From the cell containing the given text, extract its center point as (x, y) coordinate. 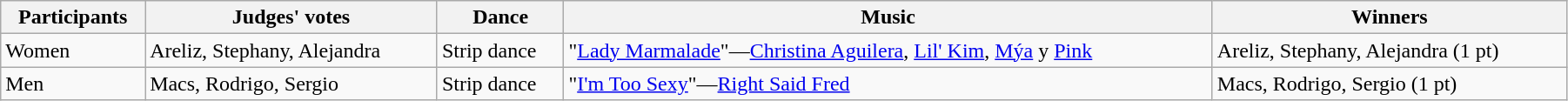
Winners (1389, 17)
Macs, Rodrigo, Sergio (291, 84)
Areliz, Stephany, Alejandra (291, 50)
Areliz, Stephany, Alejandra (1 pt) (1389, 50)
Music (888, 17)
Judges' votes (291, 17)
Dance (500, 17)
Men (73, 84)
"I'm Too Sexy"—Right Said Fred (888, 84)
Participants (73, 17)
Macs, Rodrigo, Sergio (1 pt) (1389, 84)
Women (73, 50)
"Lady Marmalade"—Christina Aguilera, Lil' Kim, Mýa y Pink (888, 50)
